Extract the [X, Y] coordinate from the center of the cell holding the provided text.  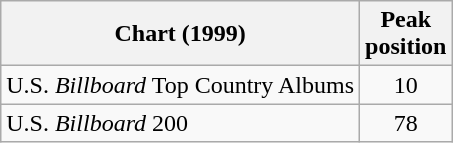
78 [406, 123]
10 [406, 85]
U.S. Billboard 200 [180, 123]
U.S. Billboard Top Country Albums [180, 85]
Chart (1999) [180, 34]
Peakposition [406, 34]
